Scan for the cell matching the given text and deliver its [x, y] coordinate at center. 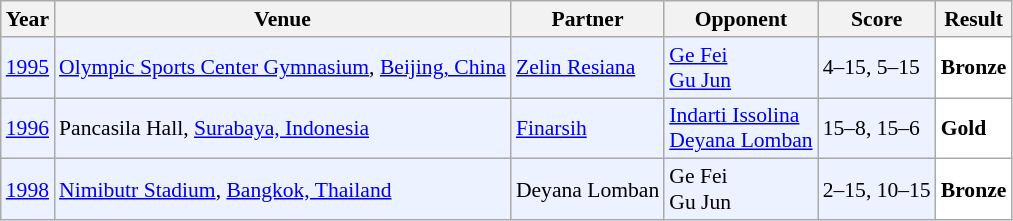
4–15, 5–15 [877, 68]
Indarti Issolina Deyana Lomban [740, 128]
1995 [28, 68]
Deyana Lomban [588, 190]
Result [974, 19]
Pancasila Hall, Surabaya, Indonesia [282, 128]
Score [877, 19]
Olympic Sports Center Gymnasium, Beijing, China [282, 68]
Opponent [740, 19]
1996 [28, 128]
Venue [282, 19]
Nimibutr Stadium, Bangkok, Thailand [282, 190]
1998 [28, 190]
Finarsih [588, 128]
Partner [588, 19]
15–8, 15–6 [877, 128]
Zelin Resiana [588, 68]
2–15, 10–15 [877, 190]
Gold [974, 128]
Year [28, 19]
